Find where the given text appears and provide that cell's center as [x, y] coordinate. 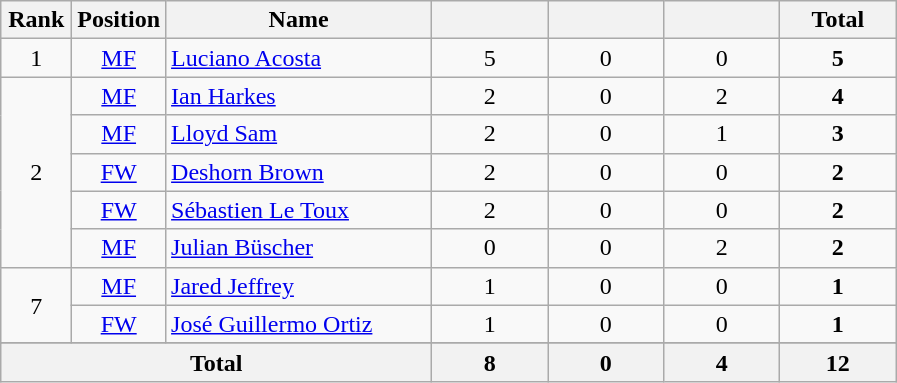
Ian Harkes [299, 96]
3 [838, 134]
Luciano Acosta [299, 58]
Julian Büscher [299, 248]
Jared Jeffrey [299, 286]
Deshorn Brown [299, 172]
Sébastien Le Toux [299, 210]
Rank [36, 20]
Name [299, 20]
José Guillermo Ortiz [299, 324]
7 [36, 305]
Position [119, 20]
12 [838, 362]
Lloyd Sam [299, 134]
8 [490, 362]
